Capture the cell that displays the provided text and extract its [X, Y] central coordinate. 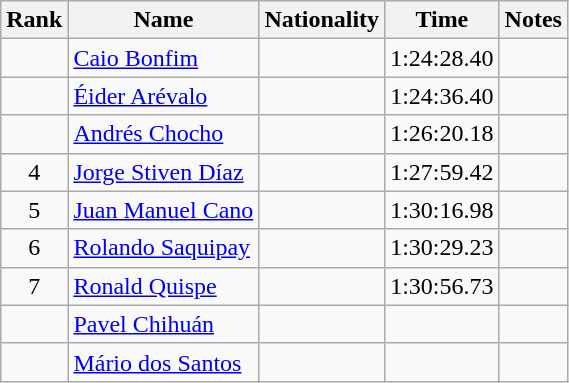
Nationality [322, 20]
Éider Arévalo [164, 96]
7 [34, 286]
1:24:28.40 [442, 58]
Jorge Stiven Díaz [164, 172]
Andrés Chocho [164, 134]
1:26:20.18 [442, 134]
1:27:59.42 [442, 172]
Ronald Quispe [164, 286]
1:30:29.23 [442, 248]
6 [34, 248]
1:24:36.40 [442, 96]
Rolando Saquipay [164, 248]
Juan Manuel Cano [164, 210]
Rank [34, 20]
1:30:56.73 [442, 286]
Mário dos Santos [164, 362]
Notes [533, 20]
Time [442, 20]
Name [164, 20]
Caio Bonfim [164, 58]
1:30:16.98 [442, 210]
5 [34, 210]
Pavel Chihuán [164, 324]
4 [34, 172]
